Detect which cell encompasses the target text, then output its [x, y] center coordinate. 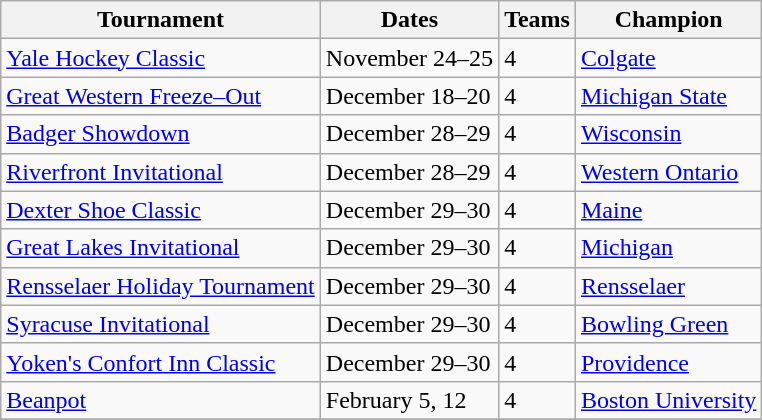
Western Ontario [668, 172]
Champion [668, 20]
Providence [668, 362]
November 24–25 [409, 58]
Teams [538, 20]
February 5, 12 [409, 400]
Beanpot [161, 400]
Yoken's Confort Inn Classic [161, 362]
Rensselaer [668, 286]
Maine [668, 210]
Syracuse Invitational [161, 324]
Tournament [161, 20]
Michigan [668, 248]
Rensselaer Holiday Tournament [161, 286]
Bowling Green [668, 324]
Wisconsin [668, 134]
Boston University [668, 400]
December 18–20 [409, 96]
Colgate [668, 58]
Great Lakes Invitational [161, 248]
Yale Hockey Classic [161, 58]
Dexter Shoe Classic [161, 210]
Riverfront Invitational [161, 172]
Badger Showdown [161, 134]
Great Western Freeze–Out [161, 96]
Dates [409, 20]
Michigan State [668, 96]
